Pinpoint the cell where the given text exists, returning its (x, y) midpoint coordinate. 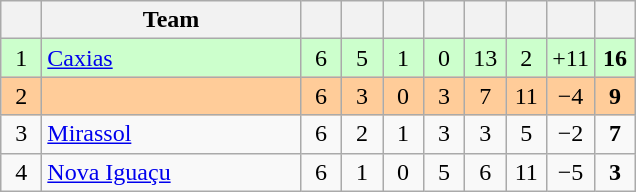
Nova Iguaçu (172, 172)
16 (614, 58)
Team (172, 20)
13 (486, 58)
−5 (571, 172)
Mirassol (172, 134)
+11 (571, 58)
−2 (571, 134)
9 (614, 96)
4 (22, 172)
Caxias (172, 58)
−4 (571, 96)
